Locate the cell with the specified text and output its (x, y) center coordinate. 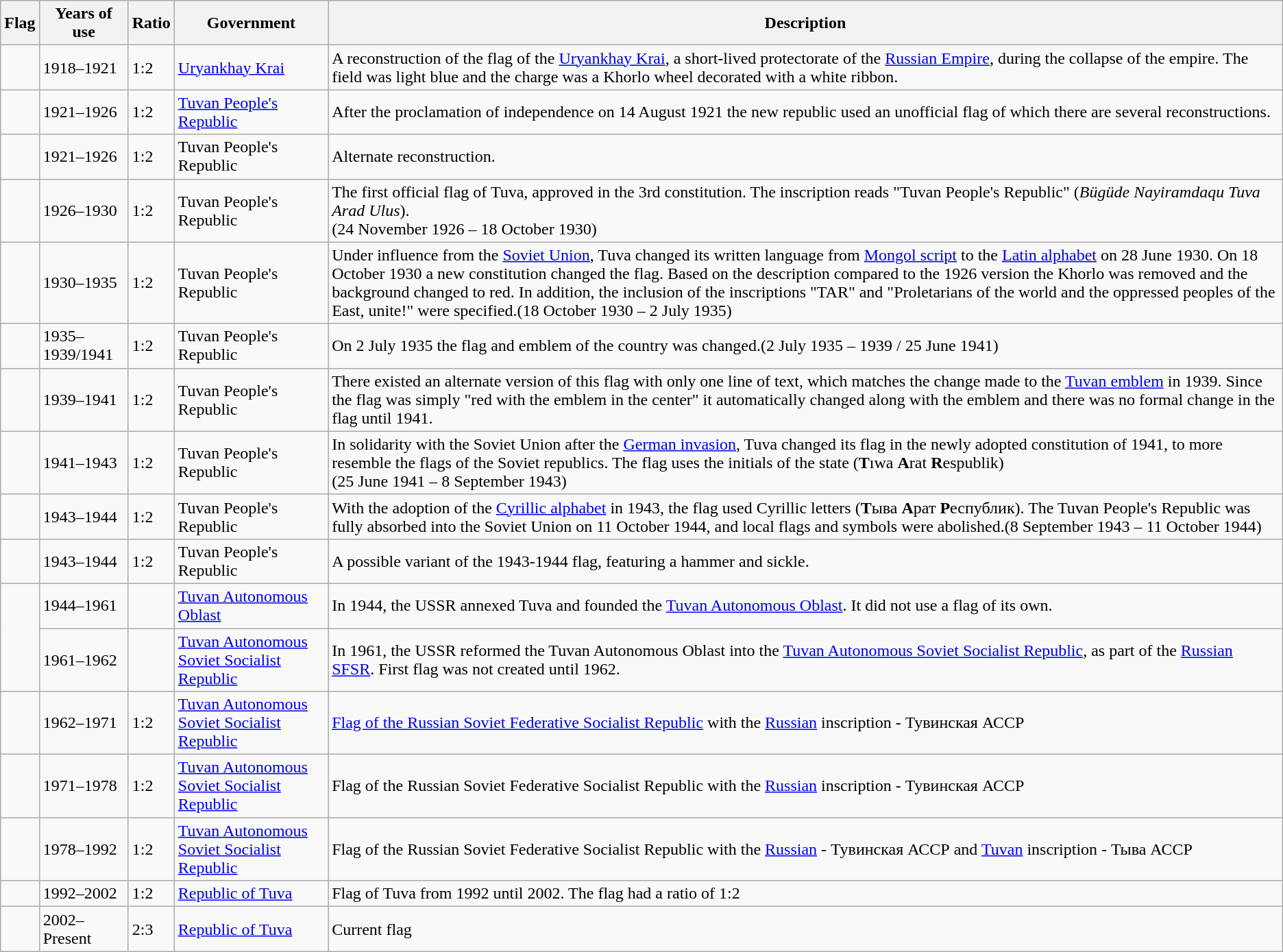
Current flag (806, 929)
In 1944, the USSR annexed Tuva and founded the Tuvan Autonomous Oblast. It did not use a flag of its own. (806, 606)
On 2 July 1935 the flag and emblem of the country was changed.(2 July 1935 – 1939 / 25 June 1941) (806, 345)
1918–1921 (84, 67)
Tuvan Autonomous Oblast (251, 606)
Description (806, 23)
1926–1930 (84, 210)
Flag of Tuva from 1992 until 2002. The flag had a ratio of 1:2 (806, 894)
1939–1941 (84, 400)
A possible variant of the 1943-1944 flag, featuring a hammer and sickle. (806, 561)
Flag (20, 23)
2002–Present (84, 929)
1992–2002 (84, 894)
1941–1943 (84, 463)
Uryankhay Krai (251, 67)
1944–1961 (84, 606)
1930–1935 (84, 282)
1962–1971 (84, 723)
Government (251, 23)
1978–1992 (84, 849)
Ratio (151, 23)
1961–1962 (84, 659)
Flag of the Russian Soviet Federative Socialist Republic with the Russian - Тувинская АССР and Tuvan inscription - Тыва АССР (806, 849)
1935–1939/1941 (84, 345)
Alternate reconstruction. (806, 156)
Years of use (84, 23)
1971–1978 (84, 786)
After the proclamation of independence on 14 August 1921 the new republic used an unofficial flag of which there are several reconstructions. (806, 112)
2:3 (151, 929)
